Return (x, y) of the center of cell containing provided text 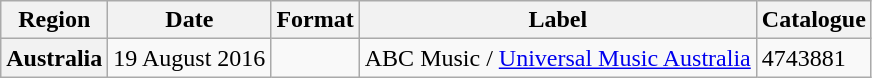
4743881 (814, 58)
Format (315, 20)
ABC Music / Universal Music Australia (558, 58)
Date (190, 20)
Region (54, 20)
Australia (54, 58)
Label (558, 20)
19 August 2016 (190, 58)
Catalogue (814, 20)
